Capture the cell that displays the provided text and extract its [x, y] central coordinate. 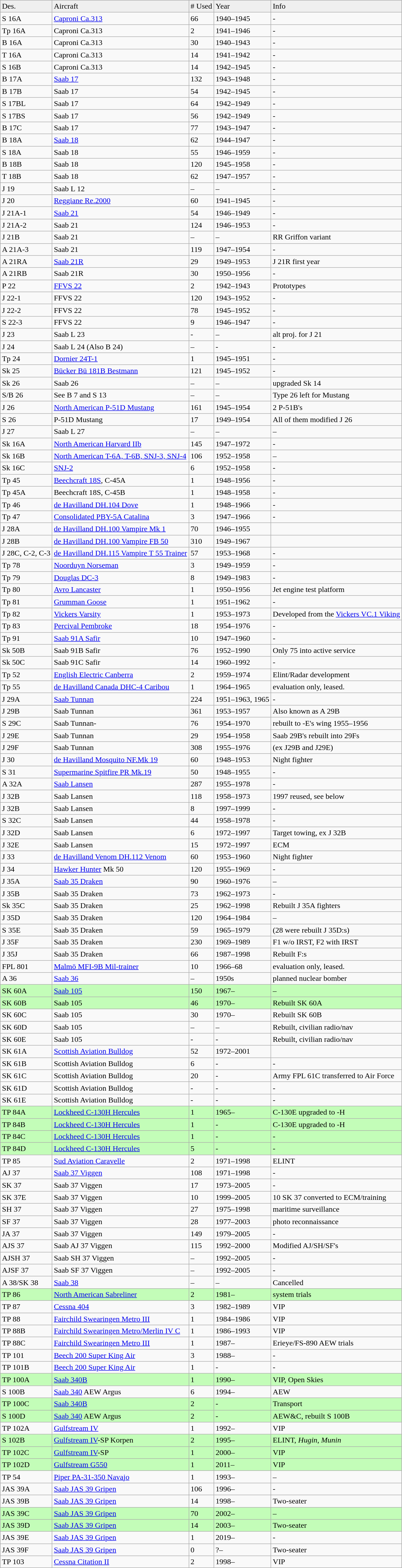
Elint/Radar development [337, 675]
Saab L 24 (Also B 24) [120, 346]
1949–1959 [243, 565]
1967– [243, 991]
1969–1989 [243, 942]
73 [201, 893]
1977–2003 [243, 1222]
1948–1955 [243, 772]
AJSH 37 [26, 1258]
rebuilt to -E's wing 1955–1956 [337, 723]
Rebuilt SK 60B [337, 1015]
Info [337, 6]
1945–1951 [243, 359]
Hawker Hunter Mk 50 [120, 869]
J 20 [26, 201]
2019– [243, 1538]
1953–1960 [243, 857]
1955–1978 [243, 784]
64 [201, 103]
S 29C [26, 723]
1992– [243, 1428]
55 [201, 152]
JAS 39E [26, 1538]
J 23 [26, 334]
AEW [337, 1392]
Type 26 left for Mustang [337, 395]
S 22-3 [26, 322]
1954–1970 [243, 723]
TP 84A [26, 1112]
0 [201, 1550]
# Used [201, 6]
J 29B [26, 711]
1948–1956 [243, 480]
1949–1967 [243, 541]
2002– [243, 1513]
P-51D Mustang [120, 420]
2 P-51B's [337, 407]
1994– [243, 1392]
27 [201, 1209]
TP 88C [26, 1343]
1953–1973 [243, 614]
Tp 45 [26, 480]
SF 37 [26, 1222]
Malmö MFI-9B Mil-trainer [120, 966]
Year [243, 6]
Tp 82 [26, 614]
de Havilland DH.104 Dove [120, 504]
ELINT, Hugin, Munin [337, 1440]
ELINT [337, 1161]
1965–1979 [243, 930]
photo reconnaissance [337, 1222]
J 32E [26, 845]
1973–2005 [243, 1185]
English Electric Canberra [120, 675]
A 36 [26, 979]
J 29F [26, 748]
1997 reused, see below [337, 796]
Saab 26 [120, 383]
1972–2001 [243, 1051]
161 [201, 407]
J 32D [26, 833]
TP 100A [26, 1380]
1948–1958 [243, 492]
(ex J29B and J29E) [337, 748]
1946–1959 [243, 152]
15 [201, 845]
North American T-6A, T-6B, SNJ-3, SNJ-4 [120, 456]
1955–1976 [243, 748]
S 26 [26, 420]
B 18A [26, 140]
132 [201, 79]
Tp 80 [26, 590]
Sk 26 [26, 383]
J 19 [26, 189]
Piper PA-31-350 Navajo [120, 1477]
1947–1966 [243, 517]
(28 were rebuilt J 35D:s) [337, 930]
Saab 91C Safir [120, 663]
JAS 39D [26, 1526]
145 [201, 444]
JAS 39A [26, 1489]
Rebuilt F:s [337, 954]
1995– [243, 1440]
1947–1954 [243, 249]
J 35F [26, 942]
5 [201, 1149]
1946–1949 [243, 213]
Developed from the Vickers VC.1 Viking [337, 614]
1960–1992 [243, 663]
9 [201, 322]
T 18B [26, 177]
maritime surveillance [337, 1209]
Dornier 24T-1 [120, 359]
Saab SF 37 Viggen [120, 1270]
AJSF 37 [26, 1270]
Army FPL 61C transferred to Air Force [337, 1076]
310 [201, 541]
J 27 [26, 432]
149 [201, 1234]
Rebuilt SK 60A [337, 1003]
J 29A [26, 699]
1982–1989 [243, 1307]
Tp 79 [26, 578]
1958–1973 [243, 796]
SNJ-2 [120, 468]
Rebuilt J 35A fighters [337, 905]
B 17C [26, 128]
Sk 16B [26, 456]
1966–68 [243, 966]
Tp 52 [26, 675]
1954–1976 [243, 626]
1958–1978 [243, 821]
108 [201, 1173]
2011– [243, 1465]
TP 100C [26, 1404]
TP 84B [26, 1124]
1987– [243, 1343]
TP 84C [26, 1137]
TP 87 [26, 1307]
S 16B [26, 67]
AEW&C, rebuilt S 100B [337, 1416]
59 [201, 930]
1992–2000 [243, 1246]
de Havilland DH.100 Vampire FB 50 [120, 541]
S 100B [26, 1392]
Douglas DC-3 [120, 578]
J 21A-1 [26, 213]
1954–1958 [243, 735]
1942–1943 [243, 286]
J 30 [26, 760]
1951–1963, 1965 [243, 699]
Vickers Varsity [120, 614]
Saab L 23 [120, 334]
Saab SH 37 Viggen [120, 1258]
Saab AJ 37 Viggen [120, 1246]
A 21A-3 [26, 249]
57 [201, 553]
J 29E [26, 735]
T 16A [26, 55]
J 35A [26, 881]
20 [201, 1076]
See B 7 and S 13 [120, 395]
JAS 39C [26, 1513]
1993– [243, 1477]
P 22 [26, 286]
All of them modified J 26 [337, 420]
25 [201, 905]
1949–1953 [243, 261]
1979–2005 [243, 1234]
S 17BS [26, 116]
TP 103 [26, 1562]
TP 84D [26, 1149]
1996– [243, 1489]
J 35D [26, 918]
1945–1958 [243, 164]
S 16A [26, 19]
Supermarine Spitfire PR Mk.19 [120, 772]
44 [201, 821]
Beechcraft 18S, C-45A [120, 480]
10 SK 37 converted to ECM/training [337, 1197]
1948–1966 [243, 504]
1946–1955 [243, 529]
J 21B [26, 237]
B 16A [26, 43]
1940–1943 [243, 43]
Gulfstream IV-SP [120, 1452]
S 102B [26, 1440]
TP 102C [26, 1452]
150 [201, 991]
TP 86 [26, 1294]
1948–1953 [243, 760]
S 100D [26, 1416]
JAS 39F [26, 1550]
Tp 78 [26, 565]
SK 60B [26, 1003]
52 [201, 1051]
B 17B [26, 91]
1951–1962 [243, 602]
Saab 36 [120, 979]
1946–1947 [243, 322]
224 [201, 699]
1997–1999 [243, 808]
J 33 [26, 857]
SK 60D [26, 1027]
2003– [243, 1526]
J 28B [26, 541]
124 [201, 225]
1941–1946 [243, 31]
J 34 [26, 869]
Sk 50B [26, 650]
planned nuclear bomber [337, 979]
Noorduyn Norseman [120, 565]
SK 61D [26, 1088]
JA 37 [26, 1234]
Percival Pembroke [120, 626]
2000– [243, 1452]
90 [201, 881]
1950s [243, 979]
Saab 91A Safir [120, 638]
SH 37 [26, 1209]
Sk 35C [26, 905]
1941–1942 [243, 55]
1964–1965 [243, 687]
J 22-1 [26, 298]
46 [201, 1003]
1947–1957 [243, 177]
1949–1983 [243, 578]
FPL 801 [26, 966]
1946–1953 [243, 225]
77 [201, 128]
J 28C, C-2, C-3 [26, 553]
SK 37 [26, 1185]
1984–1986 [243, 1319]
Tp 24 [26, 359]
TP 101B [26, 1367]
RR Griffon variant [337, 237]
J 35B [26, 893]
A 32A [26, 784]
Tp 83 [26, 626]
JAS 39B [26, 1501]
J 21R first year [337, 261]
50 [201, 772]
Prototypes [337, 286]
S 18A [26, 152]
308 [201, 748]
J 21A-2 [26, 225]
1941–1945 [243, 201]
1986–1993 [243, 1331]
J 26 [26, 407]
Grumman Goose [120, 602]
Also known as A 29B [337, 711]
1965– [243, 1112]
J 22-2 [26, 310]
361 [201, 711]
Saab 29B's rebuilt into 29Fs [337, 735]
1975–1998 [243, 1209]
Cancelled [337, 1282]
1960–1976 [243, 881]
S 32C [26, 821]
1987–1998 [243, 954]
de Havilland Mosquito NF.Mk 19 [120, 760]
Gulfstream G550 [120, 1465]
J 24 [26, 346]
system trials [337, 1294]
1988– [243, 1355]
1949–1954 [243, 420]
1944–1947 [243, 140]
North American Sabreliner [120, 1294]
alt proj. for J 21 [337, 334]
118 [201, 796]
Tp 91 [26, 638]
Only 75 into active service [337, 650]
1947–1960 [243, 638]
F1 w/o IRST, F2 with IRST [337, 942]
Tp 46 [26, 504]
Cessna Citation II [120, 1562]
de Havilland Venom DH.112 Venom [120, 857]
1953–1957 [243, 711]
Tp 16A [26, 31]
1943–1947 [243, 128]
ECM [337, 845]
TP 88B [26, 1331]
?– [243, 1550]
Sk 50C [26, 663]
Saab 91B Safir [120, 650]
J 35J [26, 954]
S/B 26 [26, 395]
1962–1998 [243, 905]
TP 102A [26, 1428]
1947–1972 [243, 444]
1962–1973 [243, 893]
1943–1952 [243, 298]
1959–1974 [243, 675]
1955–1969 [243, 869]
Saab L 27 [120, 432]
Sk 25 [26, 371]
Tp 45A [26, 492]
Sk 16A [26, 444]
SK 60E [26, 1039]
TP 101 [26, 1355]
1981– [243, 1294]
North American P-51D Mustang [120, 407]
SK 37E [26, 1197]
S 31 [26, 772]
Tp 47 [26, 517]
119 [201, 249]
de Havilland DH.115 Vampire T 55 Trainer [120, 553]
S 17BL [26, 103]
1943–1948 [243, 79]
121 [201, 371]
B 17A [26, 79]
J 28A [26, 529]
SK 61B [26, 1064]
1990– [243, 1380]
Reggiane Re.2000 [120, 201]
1940–1945 [243, 19]
Avro Lancaster [120, 590]
VIP, Open Skies [337, 1380]
Fairchild Swearingen Metro/Merlin IV C [120, 1331]
AJS 37 [26, 1246]
B 18B [26, 164]
upgraded Sk 14 [337, 383]
TP 54 [26, 1477]
1952–1990 [243, 650]
Gulfstream IV [120, 1428]
Gulfstream IV-SP Korpen [120, 1440]
Cessna 404 [120, 1307]
115 [201, 1246]
North American Harvard IIb [120, 444]
1964–1984 [243, 918]
Bücker Bü 181B Bestmann [120, 371]
Saab 38 [120, 1282]
SK 60C [26, 1015]
SK 61A [26, 1051]
TP 102D [26, 1465]
A 21RA [26, 261]
1953–1968 [243, 553]
de Havilland Canada DHC-4 Caribou [120, 687]
1945–1954 [243, 407]
A 21RB [26, 274]
Saab Tunnan- [120, 723]
Consolidated PBY-5A Catalina [120, 517]
TP 88 [26, 1319]
Sk 16C [26, 468]
18 [201, 626]
Des. [26, 6]
Transport [337, 1404]
Target towing, ex J 32B [337, 833]
1999–2005 [243, 1197]
Beechcraft 18S, C-45B [120, 492]
Tp 55 [26, 687]
TP 85 [26, 1161]
SK 61C [26, 1076]
SK 61E [26, 1100]
230 [201, 942]
de Havilland DH.100 Vampire Mk 1 [120, 529]
Sud Aviation Caravelle [120, 1161]
Aircraft [120, 6]
56 [201, 116]
Saab L 12 [120, 189]
S 35E [26, 930]
Erieye/FS-890 AEW trials [337, 1343]
Modified AJ/SH/SF's [337, 1246]
287 [201, 784]
28 [201, 1222]
Jet engine test platform [337, 590]
A 38/SK 38 [26, 1282]
78 [201, 310]
AJ 37 [26, 1173]
Tp 81 [26, 602]
SK 60A [26, 991]
